From the cell containing the given text, extract its center point as [x, y] coordinate. 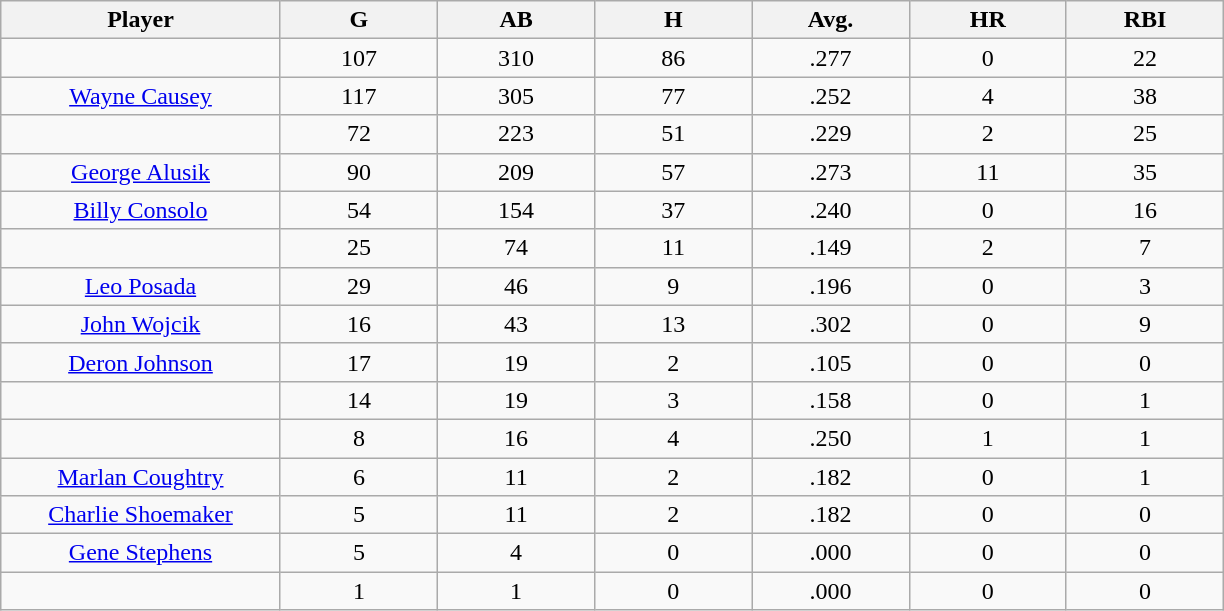
86 [674, 58]
.149 [830, 248]
17 [358, 362]
.273 [830, 172]
HR [988, 20]
AB [516, 20]
H [674, 20]
.250 [830, 438]
8 [358, 438]
Billy Consolo [141, 210]
117 [358, 96]
Charlie Shoemaker [141, 515]
Marlan Coughtry [141, 477]
90 [358, 172]
G [358, 20]
Leo Posada [141, 286]
6 [358, 477]
.196 [830, 286]
.229 [830, 134]
Gene Stephens [141, 553]
George Alusik [141, 172]
Deron Johnson [141, 362]
209 [516, 172]
223 [516, 134]
29 [358, 286]
57 [674, 172]
43 [516, 324]
51 [674, 134]
RBI [1144, 20]
Wayne Causey [141, 96]
.240 [830, 210]
72 [358, 134]
154 [516, 210]
.302 [830, 324]
.252 [830, 96]
22 [1144, 58]
37 [674, 210]
310 [516, 58]
54 [358, 210]
77 [674, 96]
John Wojcik [141, 324]
74 [516, 248]
Player [141, 20]
14 [358, 400]
46 [516, 286]
35 [1144, 172]
13 [674, 324]
Avg. [830, 20]
.105 [830, 362]
.277 [830, 58]
7 [1144, 248]
38 [1144, 96]
305 [516, 96]
107 [358, 58]
.158 [830, 400]
